From the cell containing the given text, extract its center point as [x, y] coordinate. 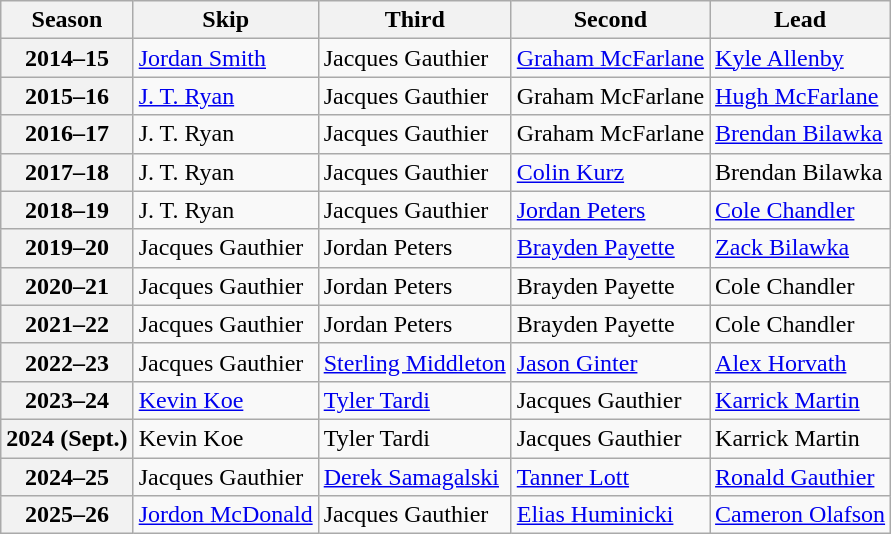
Season [67, 20]
Lead [800, 20]
Elias Huminicki [610, 515]
Hugh McFarlane [800, 96]
Jordon McDonald [226, 515]
2024 (Sept.) [67, 438]
2015–16 [67, 96]
2019–20 [67, 248]
2021–22 [67, 324]
Jordan Smith [226, 58]
Third [414, 20]
Jason Ginter [610, 362]
Kyle Allenby [800, 58]
2016–17 [67, 134]
Skip [226, 20]
2023–24 [67, 400]
Sterling Middleton [414, 362]
Tanner Lott [610, 477]
Zack Bilawka [800, 248]
2020–21 [67, 286]
Ronald Gauthier [800, 477]
Derek Samagalski [414, 477]
2022–23 [67, 362]
2014–15 [67, 58]
Cameron Olafson [800, 515]
Second [610, 20]
Colin Kurz [610, 172]
Alex Horvath [800, 362]
2017–18 [67, 172]
2025–26 [67, 515]
2024–25 [67, 477]
2018–19 [67, 210]
